Scan for the cell matching the given text and deliver its [X, Y] coordinate at center. 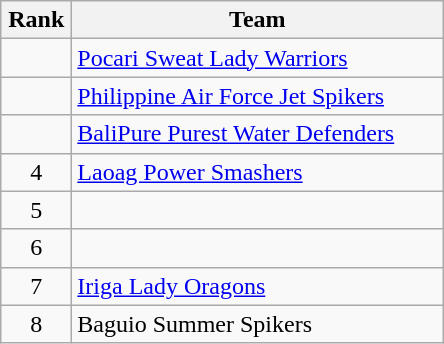
6 [36, 248]
4 [36, 172]
Iriga Lady Oragons [258, 286]
5 [36, 210]
BaliPure Purest Water Defenders [258, 134]
Team [258, 20]
Baguio Summer Spikers [258, 324]
8 [36, 324]
Pocari Sweat Lady Warriors [258, 58]
Philippine Air Force Jet Spikers [258, 96]
Rank [36, 20]
Laoag Power Smashers [258, 172]
7 [36, 286]
